Detect which cell encompasses the target text, then output its [X, Y] center coordinate. 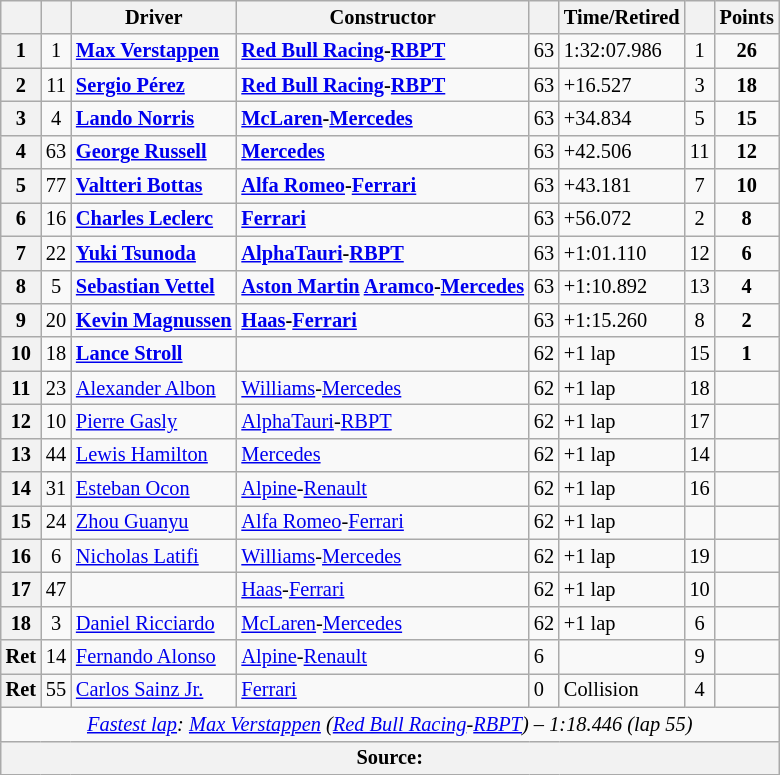
1:32:07.986 [622, 51]
Pierre Gasly [154, 421]
Source: [390, 758]
+34.834 [622, 118]
Driver [154, 17]
+56.072 [622, 219]
23 [56, 388]
31 [56, 489]
+43.181 [622, 186]
19 [700, 556]
Valtteri Bottas [154, 186]
Yuki Tsunoda [154, 253]
Lance Stroll [154, 354]
Fernando Alonso [154, 657]
Kevin Magnussen [154, 320]
Sergio Pérez [154, 85]
Lewis Hamilton [154, 455]
+1:10.892 [622, 287]
Max Verstappen [154, 51]
26 [747, 51]
22 [56, 253]
+16.527 [622, 85]
Constructor [382, 17]
Fastest lap: Max Verstappen (Red Bull Racing-RBPT) – 1:18.446 (lap 55) [390, 724]
Daniel Ricciardo [154, 623]
+1:15.260 [622, 320]
47 [56, 589]
Zhou Guanyu [154, 522]
George Russell [154, 152]
Esteban Ocon [154, 489]
Aston Martin Aramco-Mercedes [382, 287]
Nicholas Latifi [154, 556]
Lando Norris [154, 118]
Sebastian Vettel [154, 287]
77 [56, 186]
24 [56, 522]
Points [747, 17]
55 [56, 690]
Time/Retired [622, 17]
Collision [622, 690]
+1:01.110 [622, 253]
0 [544, 690]
+42.506 [622, 152]
44 [56, 455]
20 [56, 320]
Alexander Albon [154, 388]
Charles Leclerc [154, 219]
Carlos Sainz Jr. [154, 690]
